Find where the given text appears and provide that cell's center as (X, Y) coordinate. 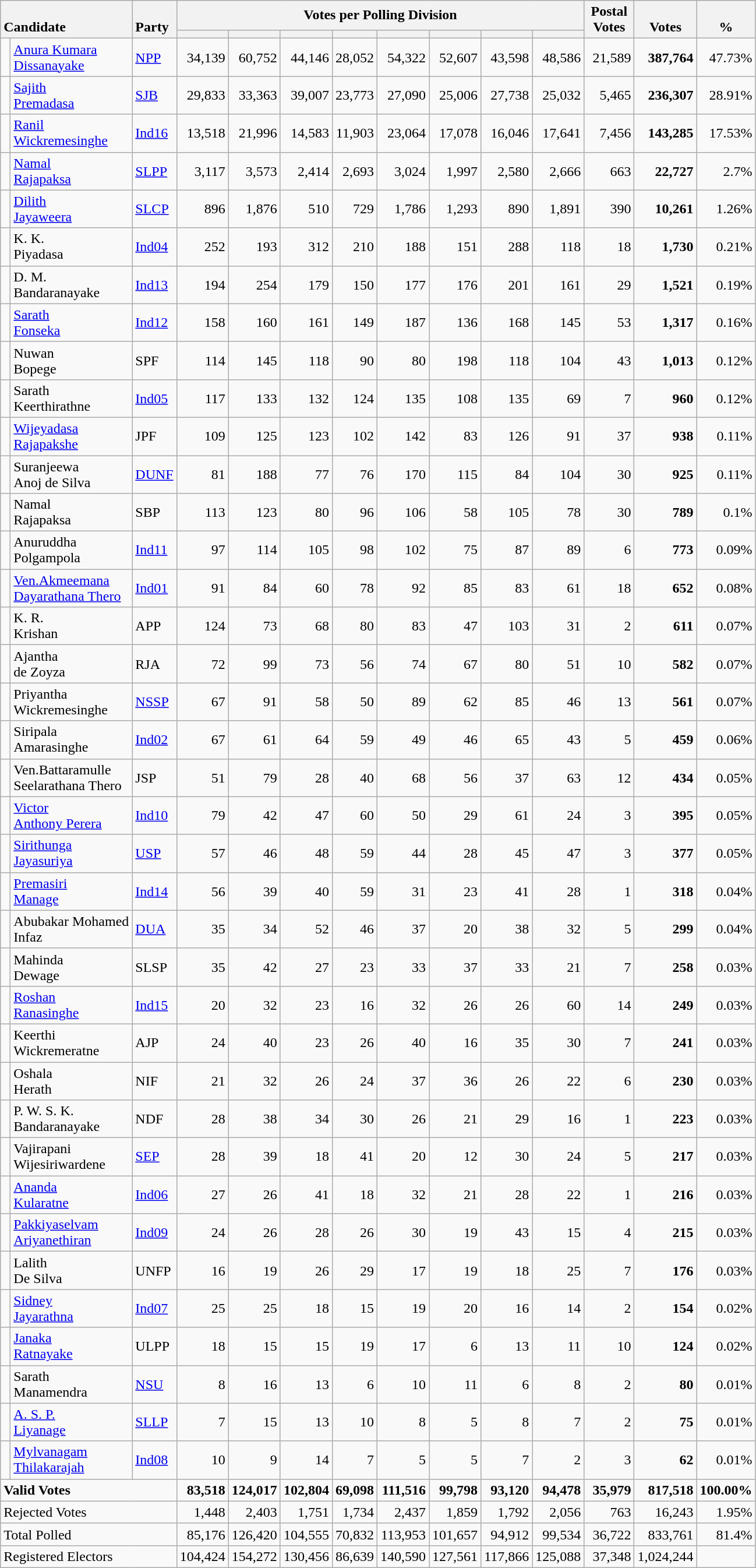
72 (203, 664)
663 (609, 171)
54,322 (403, 57)
5,465 (609, 96)
113 (203, 513)
99,798 (455, 1490)
230 (665, 1080)
SarathKeerthirathne (71, 399)
96 (354, 513)
39,007 (306, 96)
561 (665, 702)
Ind09 (154, 1233)
93,120 (507, 1490)
SJB (154, 96)
PriyanthaWickremesinghe (71, 702)
Ind08 (154, 1460)
729 (354, 209)
3,024 (403, 171)
103 (507, 626)
PostalVotes (609, 20)
P. W. S. K.Bandaranayake (71, 1119)
21,996 (254, 133)
NDF (154, 1119)
Votes (665, 20)
1,751 (306, 1512)
% (726, 20)
60,752 (254, 57)
SBP (154, 513)
USP (154, 853)
OshalaHerath (71, 1080)
AJP (154, 1043)
Total Polled (89, 1534)
ULPP (154, 1346)
14,583 (306, 133)
1,024,244 (665, 1556)
28,052 (354, 57)
64 (306, 740)
817,518 (665, 1490)
177 (403, 284)
SirithungaJayasuriya (71, 853)
150 (354, 284)
312 (306, 247)
2,056 (558, 1512)
1,891 (558, 209)
124,017 (254, 1490)
0.19% (726, 284)
MylvanagamThilakarajah (71, 1460)
1,730 (665, 247)
SPF (154, 360)
K. R.Krishan (71, 626)
459 (665, 740)
179 (306, 284)
789 (665, 513)
1,792 (507, 1512)
SarathManamendra (71, 1384)
Ind13 (154, 284)
170 (403, 474)
99,534 (558, 1534)
VictorAnthony Perera (71, 816)
1,859 (455, 1512)
126 (507, 436)
142 (403, 436)
16,243 (665, 1512)
NSSP (154, 702)
1.95% (726, 1512)
1,448 (203, 1512)
27,738 (507, 96)
25,006 (455, 96)
Ind04 (154, 247)
136 (455, 323)
Ind16 (154, 133)
241 (665, 1043)
SLCP (154, 209)
1.26% (726, 209)
151 (455, 247)
113,953 (403, 1534)
23,773 (354, 96)
PakkiyaselvamAriyanethiran (71, 1233)
SEP (154, 1157)
288 (507, 247)
23,064 (403, 133)
WijeyadasaRajapakshe (71, 436)
Party (154, 20)
35,979 (609, 1490)
PremasiriManage (71, 892)
149 (354, 323)
KeerthiWickremeratne (71, 1043)
94,912 (507, 1534)
7,456 (609, 133)
100.00% (726, 1490)
249 (665, 1005)
132 (306, 399)
143,285 (665, 133)
106 (403, 513)
Ind01 (154, 589)
1,293 (455, 209)
Ven.BattaramulleSeelarathana Thero (71, 777)
4 (609, 1233)
94,478 (558, 1490)
104,555 (306, 1534)
194 (203, 284)
SuranjeewaAnoj de Silva (71, 474)
83,518 (203, 1490)
127,561 (455, 1556)
104,424 (203, 1556)
925 (665, 474)
DUNF (154, 474)
NPP (154, 57)
1,876 (254, 209)
198 (455, 360)
115 (455, 474)
65 (507, 740)
582 (665, 664)
36,722 (609, 1534)
0.06% (726, 740)
AnuruddhaPolgampola (71, 550)
395 (665, 816)
48,586 (558, 57)
Ind14 (154, 892)
81.4% (726, 1534)
48 (306, 853)
2,437 (403, 1512)
SLLP (154, 1422)
70,832 (354, 1534)
49 (403, 740)
0.1% (726, 513)
APP (154, 626)
17,078 (455, 133)
154 (665, 1309)
Ind05 (154, 399)
890 (507, 209)
1,734 (354, 1512)
NuwanBopege (71, 360)
63 (558, 777)
VajirapaniWijesiriwardene (71, 1157)
LalithDe Silva (71, 1270)
A. S. P.Liyanage (71, 1422)
74 (403, 664)
29,833 (203, 96)
1,786 (403, 209)
Candidate (66, 20)
Ind06 (154, 1195)
3,573 (254, 171)
Valid Votes (89, 1490)
102,804 (306, 1490)
SiripalaAmarasinghe (71, 740)
1,013 (665, 360)
D. M.Bandaranayake (71, 284)
SarathFonseka (71, 323)
Anura KumaraDissanayake (71, 57)
193 (254, 247)
960 (665, 399)
UNFP (154, 1270)
85,176 (203, 1534)
223 (665, 1119)
K. K.Piyadasa (71, 247)
10,261 (665, 209)
2,666 (558, 171)
52,607 (455, 57)
2,693 (354, 171)
236,307 (665, 96)
13,518 (203, 133)
57 (203, 853)
47.73% (726, 57)
1,317 (665, 323)
69,098 (354, 1490)
111,516 (403, 1490)
390 (609, 209)
510 (306, 209)
Rejected Votes (89, 1512)
25,032 (558, 96)
53 (609, 323)
MahindaDewage (71, 967)
36 (455, 1080)
11,903 (354, 133)
9 (254, 1460)
AnandaKularatne (71, 1195)
2,580 (507, 171)
17.53% (726, 133)
938 (665, 436)
NIF (154, 1080)
RJA (154, 664)
17,641 (558, 133)
SajithPremadasa (71, 96)
108 (455, 399)
1,521 (665, 284)
43,598 (507, 57)
22,727 (665, 171)
52 (306, 929)
318 (665, 892)
130,456 (306, 1556)
76 (354, 474)
28.91% (726, 96)
117,866 (507, 1556)
87 (507, 550)
158 (203, 323)
SLPP (154, 171)
101,657 (455, 1534)
44,146 (306, 57)
21,589 (609, 57)
125,088 (558, 1556)
187 (403, 323)
201 (507, 284)
168 (507, 323)
125 (254, 436)
34,139 (203, 57)
377 (665, 853)
258 (665, 967)
763 (609, 1512)
JSP (154, 777)
133 (254, 399)
Ind10 (154, 816)
Ajanthade Zoyza (71, 664)
37,348 (609, 1556)
Ind07 (154, 1309)
DUA (154, 929)
27,090 (403, 96)
1,997 (455, 171)
773 (665, 550)
299 (665, 929)
0.16% (726, 323)
SLSP (154, 967)
77 (306, 474)
254 (254, 284)
252 (203, 247)
Abubakar MohamedInfaz (71, 929)
NSU (154, 1384)
109 (203, 436)
97 (203, 550)
99 (254, 664)
0.09% (726, 550)
217 (665, 1157)
0.21% (726, 247)
2,414 (306, 171)
160 (254, 323)
Votes per Polling Division (380, 15)
117 (203, 399)
Ven.AkmeemanaDayarathana Thero (71, 589)
92 (403, 589)
16,046 (507, 133)
2.7% (726, 171)
JPF (154, 436)
98 (354, 550)
896 (203, 209)
126,420 (254, 1534)
Registered Electors (89, 1556)
RanilWickremesinghe (71, 133)
833,761 (665, 1534)
215 (665, 1233)
JanakaRatnayake (71, 1346)
DilithJayaweera (71, 209)
0.08% (726, 589)
154,272 (254, 1556)
3,117 (203, 171)
86,639 (354, 1556)
434 (665, 777)
SidneyJayarathna (71, 1309)
652 (665, 589)
RoshanRanasinghe (71, 1005)
Ind12 (154, 323)
81 (203, 474)
2,403 (254, 1512)
140,590 (403, 1556)
216 (665, 1195)
45 (507, 853)
Ind11 (154, 550)
611 (665, 626)
90 (354, 360)
44 (403, 853)
210 (354, 247)
33,363 (254, 96)
Ind02 (154, 740)
387,764 (665, 57)
Ind15 (154, 1005)
69 (558, 399)
